Detect which cell encompasses the target text, then output its [x, y] center coordinate. 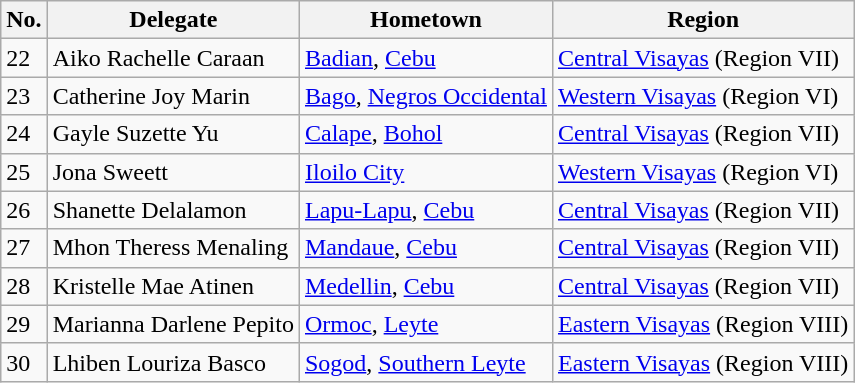
26 [24, 210]
Mhon Theress Menaling [173, 248]
Shanette Delalamon [173, 210]
Medellin, Cebu [426, 286]
Kristelle Mae Atinen [173, 286]
24 [24, 134]
Calape, Bohol [426, 134]
Delegate [173, 20]
Region [702, 20]
Catherine Joy Marin [173, 96]
23 [24, 96]
No. [24, 20]
22 [24, 58]
Gayle Suzette Yu [173, 134]
Lapu-Lapu, Cebu [426, 210]
Marianna Darlene Pepito [173, 324]
Ormoc, Leyte [426, 324]
Mandaue, Cebu [426, 248]
Iloilo City [426, 172]
30 [24, 362]
Badian, Cebu [426, 58]
Bago, Negros Occidental [426, 96]
Aiko Rachelle Caraan [173, 58]
27 [24, 248]
29 [24, 324]
Lhiben Louriza Basco [173, 362]
Sogod, Southern Leyte [426, 362]
25 [24, 172]
Hometown [426, 20]
28 [24, 286]
Jona Sweett [173, 172]
